Pinpoint the cell where the given text exists, returning its [X, Y] midpoint coordinate. 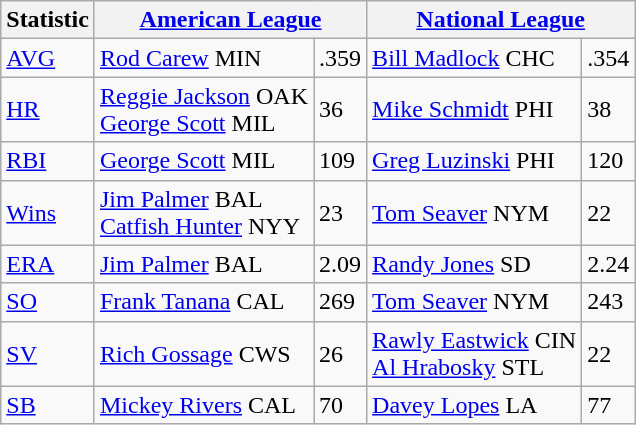
National League [501, 20]
38 [608, 110]
Mike Schmidt PHI [474, 110]
Bill Madlock CHC [474, 58]
ERA [48, 264]
26 [340, 354]
243 [608, 302]
SB [48, 405]
Frank Tanana CAL [204, 302]
HR [48, 110]
Mickey Rivers CAL [204, 405]
Rawly Eastwick CINAl Hrabosky STL [474, 354]
Rich Gossage CWS [204, 354]
Rod Carew MIN [204, 58]
American League [230, 20]
36 [340, 110]
Jim Palmer BAL [204, 264]
Randy Jones SD [474, 264]
77 [608, 405]
Reggie Jackson OAKGeorge Scott MIL [204, 110]
70 [340, 405]
George Scott MIL [204, 161]
Davey Lopes LA [474, 405]
SV [48, 354]
Statistic [48, 20]
Jim Palmer BALCatfish Hunter NYY [204, 212]
269 [340, 302]
SO [48, 302]
120 [608, 161]
109 [340, 161]
2.09 [340, 264]
RBI [48, 161]
Wins [48, 212]
23 [340, 212]
.359 [340, 58]
.354 [608, 58]
Greg Luzinski PHI [474, 161]
2.24 [608, 264]
AVG [48, 58]
